Extract the [X, Y] coordinate from the center of the cell holding the provided text.  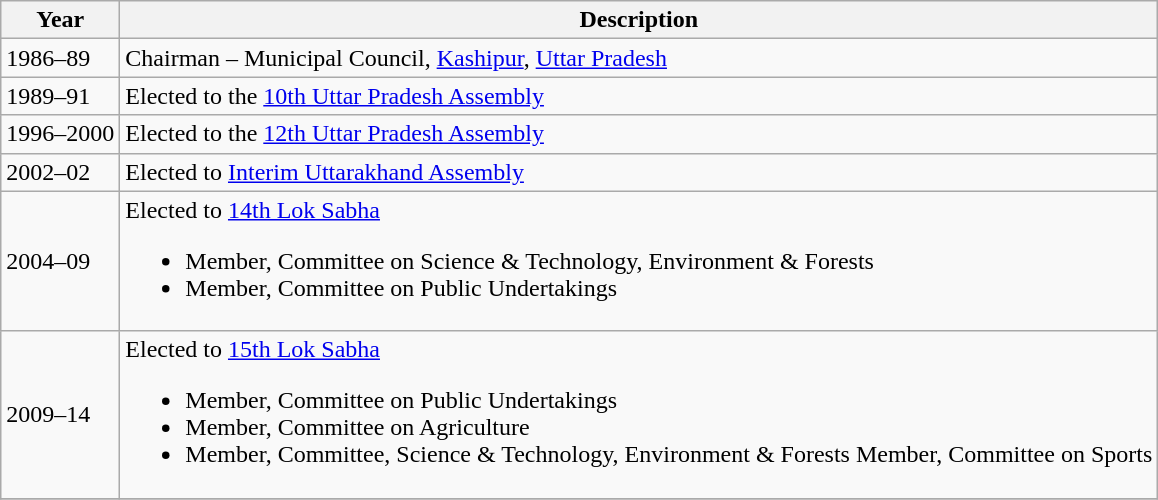
Elected to 14th Lok SabhaMember, Committee on Science & Technology, Environment & ForestsMember, Committee on Public Undertakings [639, 261]
2009–14 [60, 414]
1986–89 [60, 58]
Description [639, 20]
1996–2000 [60, 134]
Elected to Interim Uttarakhand Assembly [639, 172]
Year [60, 20]
1989–91 [60, 96]
2004–09 [60, 261]
Elected to the 10th Uttar Pradesh Assembly [639, 96]
2002–02 [60, 172]
Elected to the 12th Uttar Pradesh Assembly [639, 134]
Chairman – Municipal Council, Kashipur, Uttar Pradesh [639, 58]
